For the text-containing cell, return its midpoint in (x, y) coordinate format. 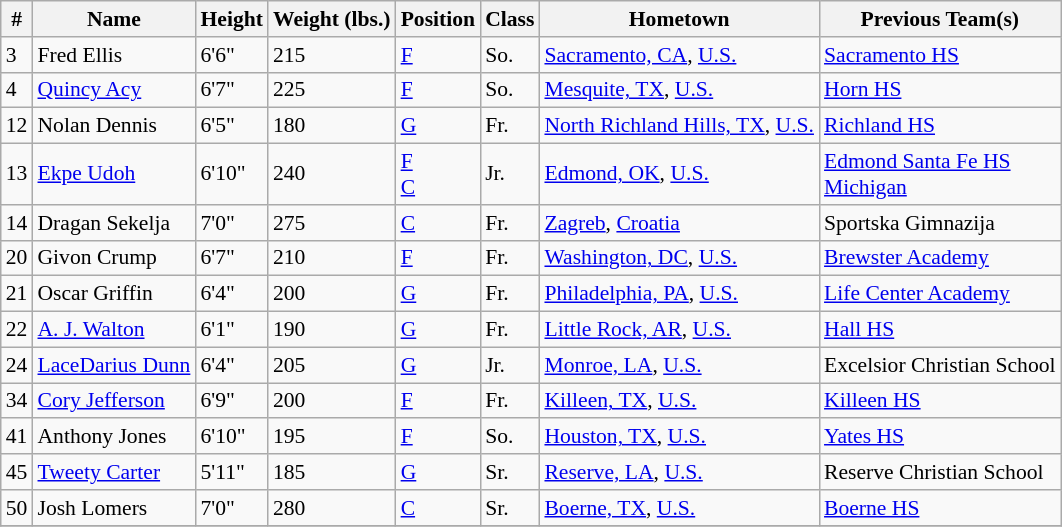
6'6" (231, 55)
6'9" (231, 401)
Life Center Academy (940, 294)
Reserve Christian School (940, 472)
12 (17, 126)
Killeen HS (940, 401)
190 (332, 330)
14 (17, 223)
215 (332, 55)
41 (17, 437)
# (17, 19)
Height (231, 19)
Philadelphia, PA, U.S. (679, 294)
Cory Jefferson (114, 401)
Houston, TX, U.S. (679, 437)
Yates HS (940, 437)
Name (114, 19)
FC (438, 174)
Nolan Dennis (114, 126)
Class (510, 19)
A. J. Walton (114, 330)
Boerne HS (940, 508)
Horn HS (940, 90)
Boerne, TX, U.S. (679, 508)
4 (17, 90)
Sacramento HS (940, 55)
185 (332, 472)
34 (17, 401)
Weight (lbs.) (332, 19)
Richland HS (940, 126)
6'5" (231, 126)
Previous Team(s) (940, 19)
Tweety Carter (114, 472)
180 (332, 126)
Hometown (679, 19)
Hall HS (940, 330)
Josh Lomers (114, 508)
Fred Ellis (114, 55)
Mesquite, TX, U.S. (679, 90)
22 (17, 330)
Little Rock, AR, U.S. (679, 330)
5'11" (231, 472)
Edmond Santa Fe HSMichigan (940, 174)
45 (17, 472)
Anthony Jones (114, 437)
Oscar Griffin (114, 294)
North Richland Hills, TX, U.S. (679, 126)
Killeen, TX, U.S. (679, 401)
6'1" (231, 330)
Sacramento, CA, U.S. (679, 55)
13 (17, 174)
280 (332, 508)
Quincy Acy (114, 90)
225 (332, 90)
3 (17, 55)
210 (332, 258)
240 (332, 174)
24 (17, 365)
275 (332, 223)
Monroe, LA, U.S. (679, 365)
Givon Crump (114, 258)
21 (17, 294)
Dragan Sekelja (114, 223)
Excelsior Christian School (940, 365)
LaceDarius Dunn (114, 365)
Brewster Academy (940, 258)
Edmond, OK, U.S. (679, 174)
Washington, DC, U.S. (679, 258)
Ekpe Udoh (114, 174)
Sportska Gimnazija (940, 223)
Reserve, LA, U.S. (679, 472)
205 (332, 365)
Position (438, 19)
50 (17, 508)
Zagreb, Croatia (679, 223)
195 (332, 437)
20 (17, 258)
